Capture the cell that displays the provided text and extract its [x, y] central coordinate. 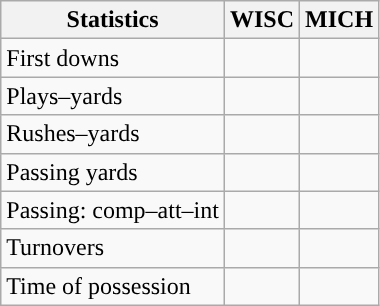
Passing yards [113, 172]
First downs [113, 58]
MICH [340, 20]
WISC [262, 20]
Statistics [113, 20]
Passing: comp–att–int [113, 210]
Plays–yards [113, 96]
Turnovers [113, 248]
Time of possession [113, 286]
Rushes–yards [113, 134]
